Provide the [X, Y] coordinate of the cell's center where the given text is located.  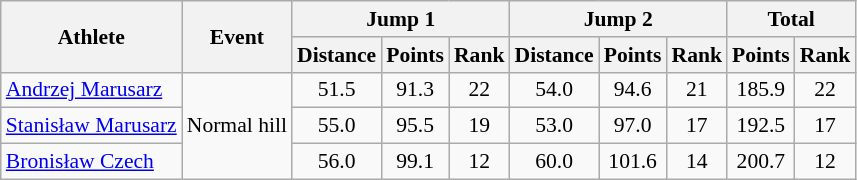
51.5 [336, 90]
Stanisław Marusarz [92, 126]
Event [237, 36]
53.0 [554, 126]
56.0 [336, 162]
Bronisław Czech [92, 162]
21 [696, 90]
192.5 [761, 126]
Jump 2 [619, 19]
Jump 1 [401, 19]
Athlete [92, 36]
Total [791, 19]
95.5 [415, 126]
60.0 [554, 162]
101.6 [633, 162]
Normal hill [237, 126]
97.0 [633, 126]
99.1 [415, 162]
54.0 [554, 90]
185.9 [761, 90]
Andrzej Marusarz [92, 90]
91.3 [415, 90]
14 [696, 162]
55.0 [336, 126]
94.6 [633, 90]
19 [480, 126]
200.7 [761, 162]
